Identify which cell holds the provided text, then report its (x, y) central coordinate. 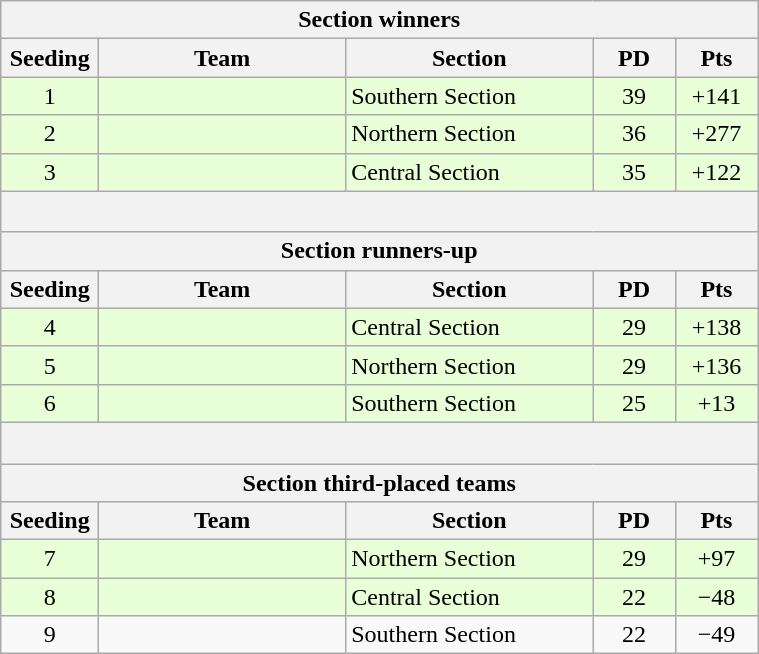
5 (50, 365)
−49 (716, 635)
1 (50, 96)
9 (50, 635)
+136 (716, 365)
+122 (716, 172)
35 (634, 172)
+141 (716, 96)
Section third-placed teams (380, 483)
4 (50, 327)
25 (634, 403)
+138 (716, 327)
7 (50, 559)
6 (50, 403)
36 (634, 134)
Section runners-up (380, 251)
+277 (716, 134)
2 (50, 134)
−48 (716, 597)
+97 (716, 559)
3 (50, 172)
+13 (716, 403)
39 (634, 96)
Section winners (380, 20)
8 (50, 597)
